Return the (x, y) coordinate for the center point of the cell that contains the specified text.  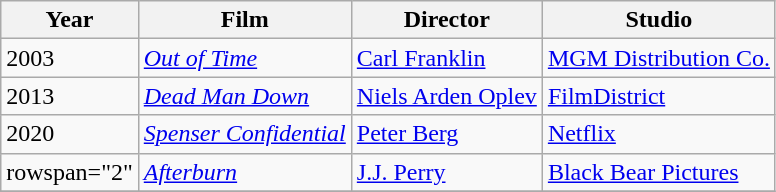
MGM Distribution Co. (658, 58)
2013 (70, 96)
FilmDistrict (658, 96)
2020 (70, 134)
Niels Arden Oplev (446, 96)
Year (70, 20)
Netflix (658, 134)
J.J. Perry (446, 172)
Film (244, 20)
Peter Berg (446, 134)
Dead Man Down (244, 96)
Spenser Confidential (244, 134)
Studio (658, 20)
Carl Franklin (446, 58)
Director (446, 20)
2003 (70, 58)
Out of Time (244, 58)
rowspan="2" (70, 172)
Afterburn (244, 172)
Black Bear Pictures (658, 172)
